Extract the [x, y] coordinate from the center of the cell holding the provided text.  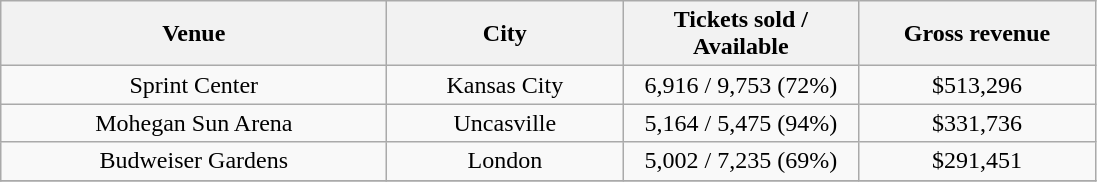
Sprint Center [194, 85]
Tickets sold / Available [741, 34]
Uncasville [505, 123]
London [505, 161]
6,916 / 9,753 (72%) [741, 85]
5,164 / 5,475 (94%) [741, 123]
Mohegan Sun Arena [194, 123]
Gross revenue [977, 34]
Budweiser Gardens [194, 161]
Venue [194, 34]
$331,736 [977, 123]
$291,451 [977, 161]
5,002 / 7,235 (69%) [741, 161]
Kansas City [505, 85]
City [505, 34]
$513,296 [977, 85]
